Capture the cell that displays the provided text and extract its (X, Y) central coordinate. 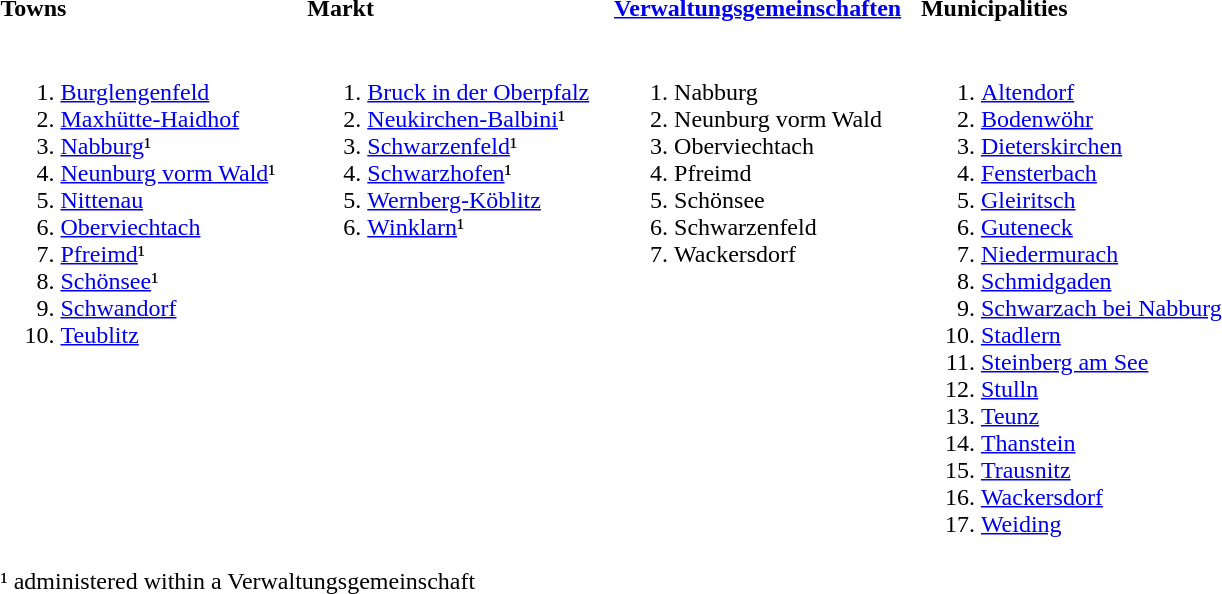
NabburgNeunburg vorm WaldOberviechtachPfreimdSchönseeSchwarzenfeldWackersdorf (765, 294)
Bruck in der OberpfalzNeukirchen-Balbini¹Schwarzenfeld¹Schwarzhofen¹Wernberg-KöblitzWinklarn¹ (458, 294)
